Capture the cell that displays the provided text and extract its [x, y] central coordinate. 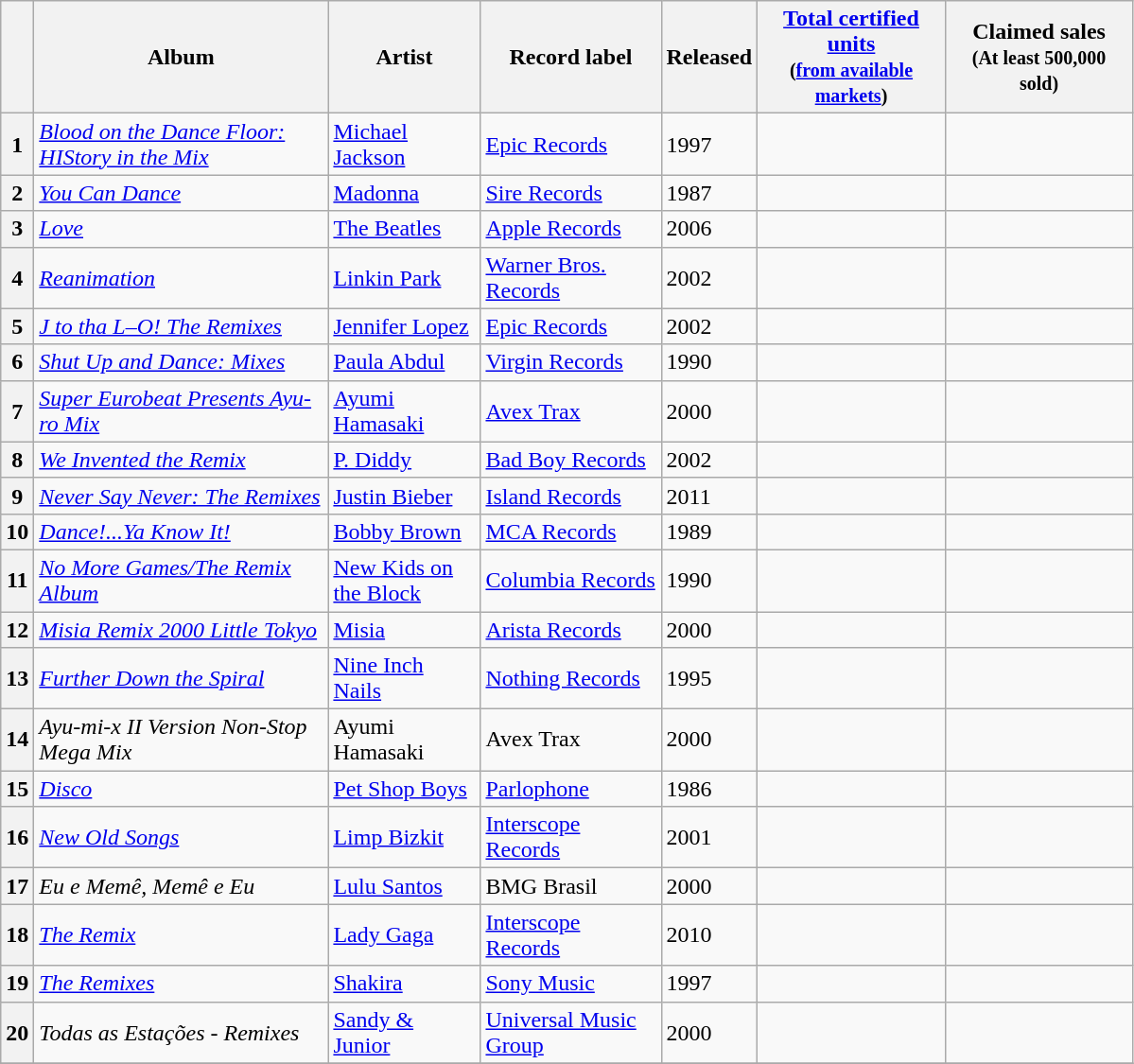
Madonna [405, 193]
Never Say Never: The Remixes [182, 496]
Shut Up and Dance: Mixes [182, 362]
We Invented the Remix [182, 460]
Further Down the Spiral [182, 679]
New Old Songs [182, 838]
BMG Brasil [571, 886]
10 [17, 532]
Columbia Records [571, 581]
2001 [709, 838]
Nine Inch Nails [405, 679]
8 [17, 460]
Apple Records [571, 229]
Todas as Estações - Remixes [182, 1033]
Lulu Santos [405, 886]
Nothing Records [571, 679]
Universal Music Group [571, 1033]
No More Games/The Remix Album [182, 581]
Sony Music [571, 984]
Released [709, 57]
Limp Bizkit [405, 838]
Eu e Memê, Memê e Eu [182, 886]
2006 [709, 229]
17 [17, 886]
1 [17, 144]
5 [17, 326]
Bobby Brown [405, 532]
Justin Bieber [405, 496]
Warner Bros. Records [571, 278]
13 [17, 679]
Shakira [405, 984]
16 [17, 838]
Parlophone [571, 789]
Super Eurobeat Presents Ayu-ro Mix [182, 410]
4 [17, 278]
New Kids on the Block [405, 581]
Blood on the Dance Floor: HIStory in the Mix [182, 144]
Disco [182, 789]
Arista Records [571, 629]
Sire Records [571, 193]
7 [17, 410]
1995 [709, 679]
Total certified units(from available markets) [851, 57]
1989 [709, 532]
Bad Boy Records [571, 460]
You Can Dance [182, 193]
1986 [709, 789]
Ayu-mi-x II Version Non-Stop Mega Mix [182, 740]
J to tha L–O! The Remixes [182, 326]
20 [17, 1033]
11 [17, 581]
Misia Remix 2000 Little Tokyo [182, 629]
The Remixes [182, 984]
6 [17, 362]
Virgin Records [571, 362]
12 [17, 629]
3 [17, 229]
Island Records [571, 496]
Paula Abdul [405, 362]
Jennifer Lopez [405, 326]
15 [17, 789]
Claimed sales(At least 500,000 sold) [1038, 57]
Love [182, 229]
Michael Jackson [405, 144]
Pet Shop Boys [405, 789]
Misia [405, 629]
Sandy & Junior [405, 1033]
MCA Records [571, 532]
2 [17, 193]
14 [17, 740]
1987 [709, 193]
Artist [405, 57]
Linkin Park [405, 278]
Record label [571, 57]
2011 [709, 496]
Reanimation [182, 278]
Dance!...Ya Know It! [182, 532]
Lady Gaga [405, 934]
P. Diddy [405, 460]
9 [17, 496]
2010 [709, 934]
19 [17, 984]
Album [182, 57]
18 [17, 934]
The Remix [182, 934]
The Beatles [405, 229]
